Scan for the cell matching the given text and deliver its (X, Y) coordinate at center. 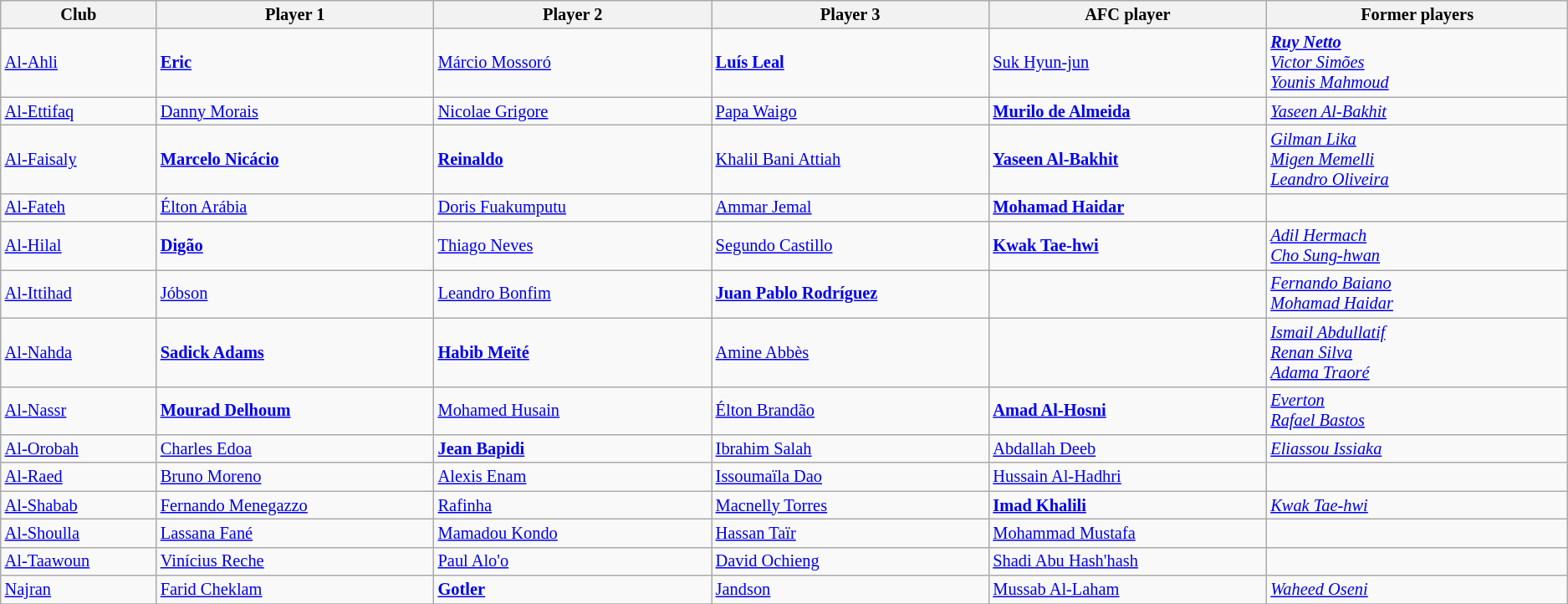
Player 1 (295, 14)
Sadick Adams (295, 352)
Eric (295, 63)
Farid Cheklam (295, 590)
Nicolae Grigore (573, 111)
Al-Faisaly (79, 159)
Jandson (850, 590)
Mohammad Mustafa (1127, 533)
David Ochieng (850, 561)
Mourad Delhoum (295, 411)
Mohamed Husain (573, 411)
Ismail Abdullatif Renan Silva Adama Traoré (1417, 352)
Digão (295, 246)
Murilo de Almeida (1127, 111)
Hussain Al-Hadhri (1127, 477)
Mussab Al-Laham (1127, 590)
Club (79, 14)
Imad Khalili (1127, 505)
Leandro Bonfim (573, 294)
Alexis Enam (573, 477)
Vinícius Reche (295, 561)
Al-Ahli (79, 63)
Al-Shabab (79, 505)
Ammar Jemal (850, 207)
Márcio Mossoró (573, 63)
Jóbson (295, 294)
Marcelo Nicácio (295, 159)
Fernando Menegazzo (295, 505)
Al-Taawoun (79, 561)
Eliassou Issiaka (1417, 448)
Adil Hermach Cho Sung-hwan (1417, 246)
Abdallah Deeb (1127, 448)
Mohamad Haidar (1127, 207)
Amine Abbès (850, 352)
Al-Hilal (79, 246)
Gilman Lika Migen Memelli Leandro Oliveira (1417, 159)
Segundo Castillo (850, 246)
Élton Brandão (850, 411)
Habib Meïté (573, 352)
Reinaldo (573, 159)
Danny Morais (295, 111)
Khalil Bani Attiah (850, 159)
Amad Al-Hosni (1127, 411)
Waheed Oseni (1417, 590)
Bruno Moreno (295, 477)
Mamadou Kondo (573, 533)
Player 3 (850, 14)
Al-Shoulla (79, 533)
Rafinha (573, 505)
Gotler (573, 590)
Thiago Neves (573, 246)
Juan Pablo Rodríguez (850, 294)
Al-Nahda (79, 352)
Everton Rafael Bastos (1417, 411)
Lassana Fané (295, 533)
Al-Ettifaq (79, 111)
Ibrahim Salah (850, 448)
Al-Orobah (79, 448)
Jean Bapidi (573, 448)
Charles Edoa (295, 448)
Suk Hyun-jun (1127, 63)
Paul Alo'o (573, 561)
Macnelly Torres (850, 505)
Al-Fateh (79, 207)
AFC player (1127, 14)
Papa Waigo (850, 111)
Issoumaïla Dao (850, 477)
Fernando Baiano Mohamad Haidar (1417, 294)
Shadi Abu Hash'hash (1127, 561)
Ruy Netto Victor Simões Younis Mahmoud (1417, 63)
Doris Fuakumputu (573, 207)
Player 2 (573, 14)
Najran (79, 590)
Former players (1417, 14)
Al-Raed (79, 477)
Hassan Taïr (850, 533)
Luís Leal (850, 63)
Élton Arábia (295, 207)
Al-Nassr (79, 411)
Al-Ittihad (79, 294)
